Provide the (X, Y) coordinate of the cell's center where the given text is located.  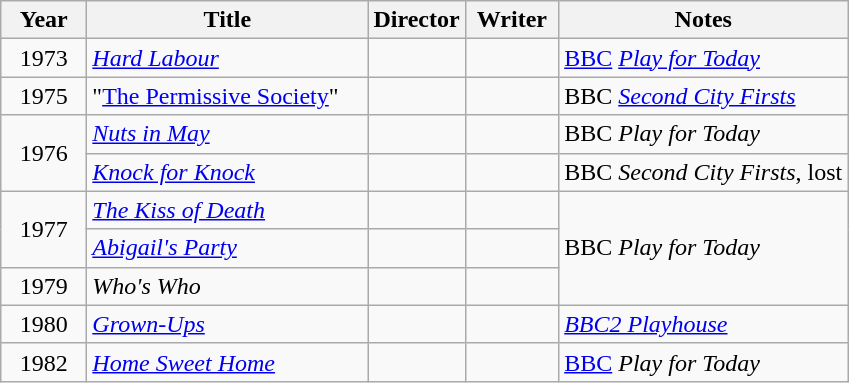
Knock for Knock (228, 172)
"The Permissive Society" (228, 96)
Year (44, 20)
Who's Who (228, 286)
Notes (704, 20)
1980 (44, 324)
1977 (44, 229)
BBC Second City Firsts, lost (704, 172)
1973 (44, 58)
Writer (512, 20)
Abigail's Party (228, 248)
BBC Second City Firsts (704, 96)
Nuts in May (228, 134)
Hard Labour (228, 58)
The Kiss of Death (228, 210)
Title (228, 20)
Director (416, 20)
Home Sweet Home (228, 362)
1976 (44, 153)
1982 (44, 362)
Grown-Ups (228, 324)
1975 (44, 96)
1979 (44, 286)
BBC2 Playhouse (704, 324)
